Find where the given text appears and provide that cell's center as (x, y) coordinate. 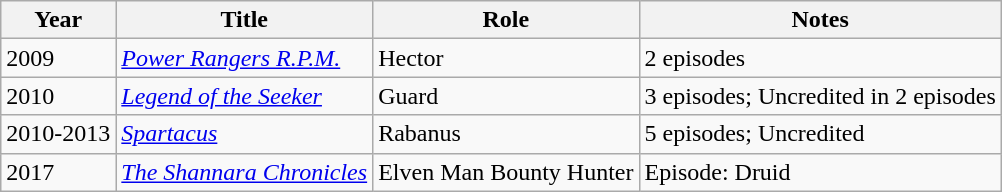
Spartacus (244, 134)
Notes (820, 20)
Power Rangers R.P.M. (244, 58)
Elven Man Bounty Hunter (506, 172)
Year (58, 20)
Legend of the Seeker (244, 96)
2009 (58, 58)
Hector (506, 58)
2 episodes (820, 58)
Rabanus (506, 134)
Title (244, 20)
3 episodes; Uncredited in 2 episodes (820, 96)
2010 (58, 96)
5 episodes; Uncredited (820, 134)
2017 (58, 172)
Episode: Druid (820, 172)
Guard (506, 96)
The Shannara Chronicles (244, 172)
2010-2013 (58, 134)
Role (506, 20)
